Extract the (X, Y) coordinate from the center of the cell holding the provided text.  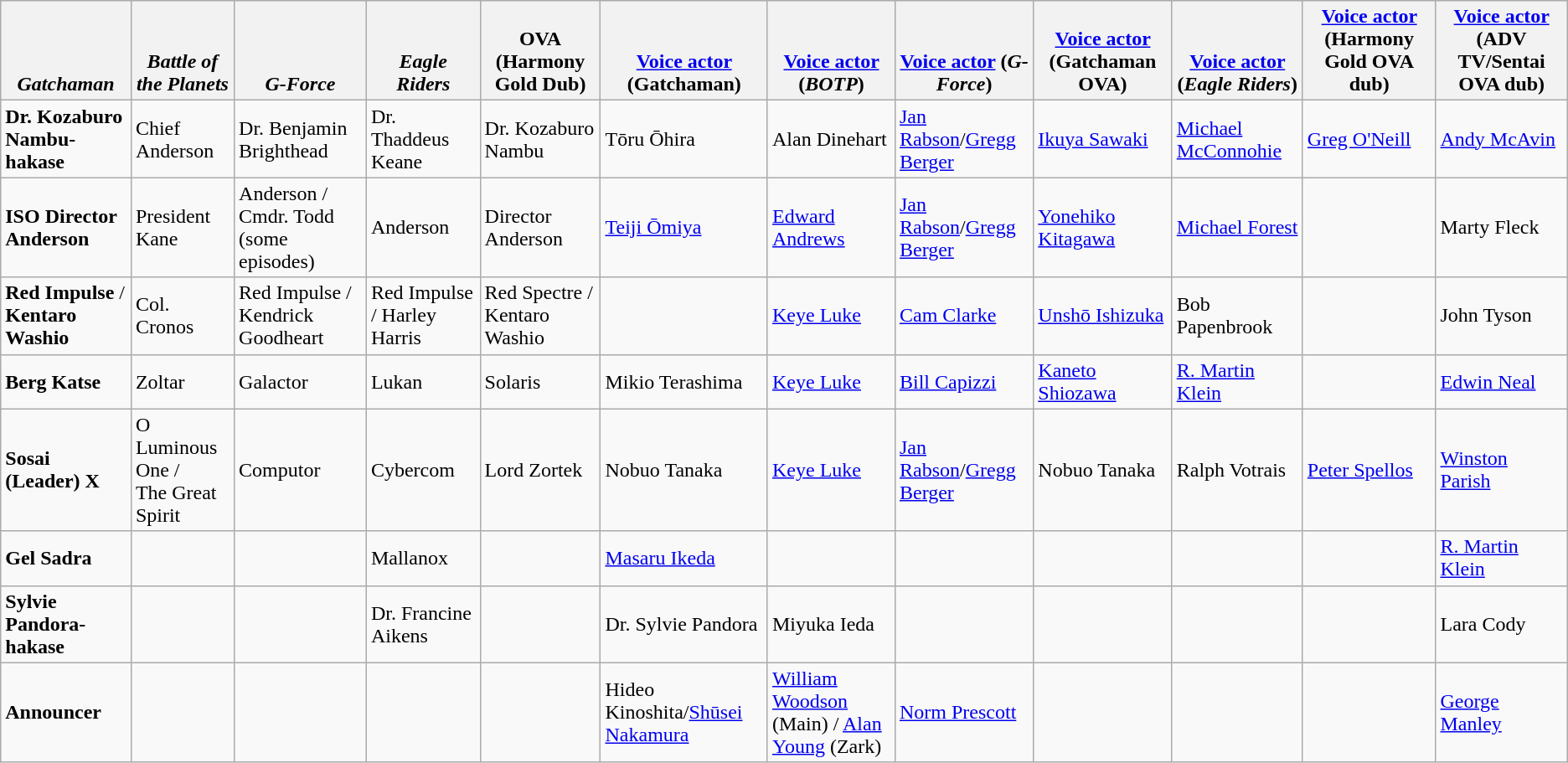
Voice actor (G-Force) (963, 50)
Michael McConnohie (1237, 139)
OVA (Harmony Gold Dub) (540, 50)
Dr. Benjamin Brighthead (301, 139)
Andy McAvin (1501, 139)
Ikuya Sawaki (1102, 139)
Unshō Ishizuka (1102, 316)
John Tyson (1501, 316)
Tōru Ōhira (684, 139)
President Kane (183, 228)
Computor (301, 470)
Anderson / Cmdr. Todd (some episodes) (301, 228)
Red Impulse / Harley Harris (423, 316)
Bob Papenbrook (1237, 316)
Michael Forest (1237, 228)
Dr. Kozaburo Nambu-hakase (66, 139)
Red Spectre / Kentaro Washio (540, 316)
Lukan (423, 382)
Berg Katse (66, 382)
Marty Fleck (1501, 228)
Red Impulse / Kentaro Washio (66, 316)
William Woodson (Main) / Alan Young (Zark) (831, 712)
Kaneto Shiozawa (1102, 382)
Anderson (423, 228)
Voice actor (Gatchaman OVA) (1102, 50)
Ralph Votrais (1237, 470)
Dr. Kozaburo Nambu (540, 139)
Greg O'Neill (1369, 139)
Cybercom (423, 470)
Sosai (Leader) X (66, 470)
Edwin Neal (1501, 382)
Dr. Sylvie Pandora (684, 624)
Sylvie Pandora-hakase (66, 624)
Director Anderson (540, 228)
Lara Cody (1501, 624)
Voice actor (Gatchaman) (684, 50)
Masaru Ikeda (684, 558)
Galactor (301, 382)
Norm Prescott (963, 712)
Battle of the Planets (183, 50)
G-Force (301, 50)
Red Impulse / Kendrick Goodheart (301, 316)
Solaris (540, 382)
Dr. Francine Aikens (423, 624)
Edward Andrews (831, 228)
Zoltar (183, 382)
Mikio Terashima (684, 382)
Gatchaman (66, 50)
Voice actor (Harmony Gold OVA dub) (1369, 50)
Lord Zortek (540, 470)
Dr. Thaddeus Keane (423, 139)
Announcer (66, 712)
Voice actor (Eagle Riders) (1237, 50)
Col. Cronos (183, 316)
Winston Parish (1501, 470)
George Manley (1501, 712)
Cam Clarke (963, 316)
Gel Sadra (66, 558)
Mallanox (423, 558)
Miyuka Ieda (831, 624)
ISO Director Anderson (66, 228)
Chief Anderson (183, 139)
Hideo Kinoshita/Shūsei Nakamura (684, 712)
Voice actor (ADV TV/Sentai OVA dub) (1501, 50)
Eagle Riders (423, 50)
Voice actor (BOTP) (831, 50)
O Luminous One / The Great Spirit (183, 470)
Yonehiko Kitagawa (1102, 228)
Peter Spellos (1369, 470)
Bill Capizzi (963, 382)
Teiji Ōmiya (684, 228)
Alan Dinehart (831, 139)
